Pinpoint the cell where the given text exists, returning its [X, Y] midpoint coordinate. 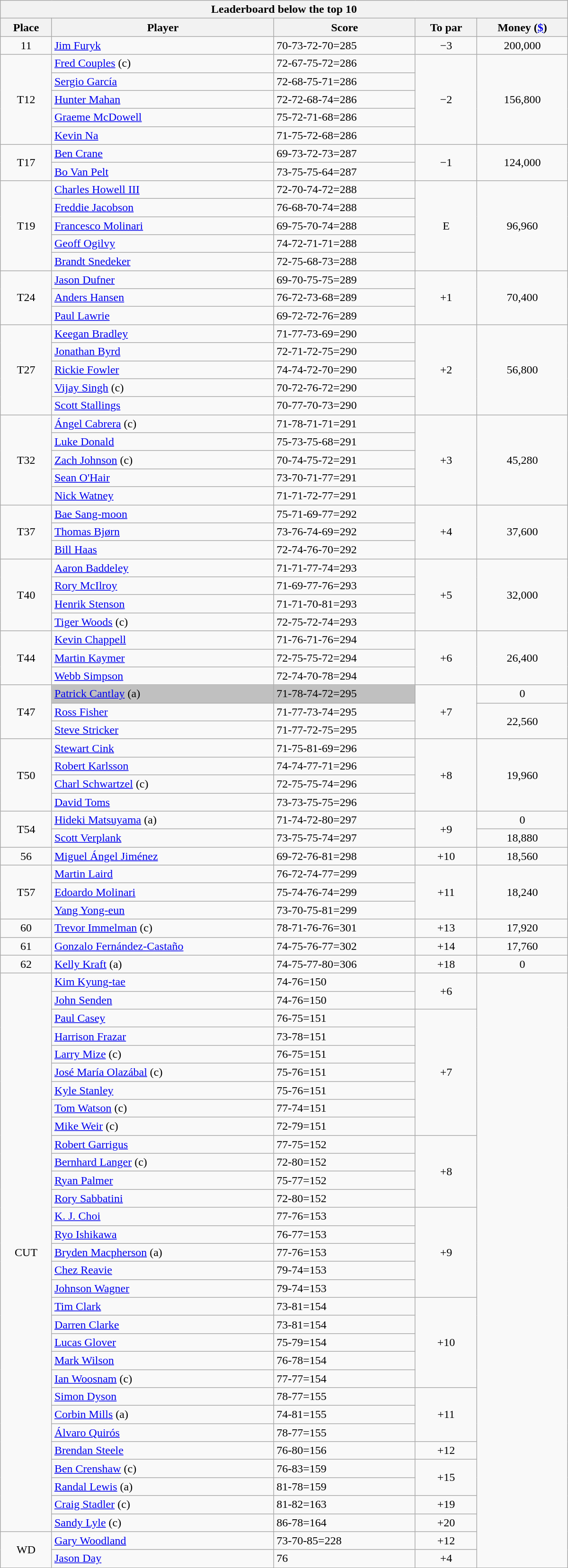
71-78-71-71=291 [345, 424]
Player [163, 27]
Geoff Ogilvy [163, 244]
Bernhard Langer (c) [163, 1162]
Charles Howell III [163, 189]
76-83=159 [345, 1469]
60 [27, 928]
72-75-75-72=294 [345, 658]
17,760 [523, 946]
Kevin Na [163, 135]
73-75-75-64=287 [345, 171]
Mike Weir (c) [163, 1126]
61 [27, 946]
Robert Garrigus [163, 1144]
Anders Hansen [163, 298]
71-75-72-68=286 [345, 135]
74-72-71-71=288 [345, 244]
Edoardo Molinari [163, 892]
T57 [27, 892]
74-74-72-70=290 [345, 370]
Bae Sang-moon [163, 514]
37,600 [523, 532]
T54 [27, 829]
18,880 [523, 838]
81-78=159 [345, 1487]
+5 [446, 595]
Paul Casey [163, 1018]
+3 [446, 460]
Simon Dyson [163, 1397]
T50 [27, 775]
74-75-77-80=306 [345, 964]
+2 [446, 370]
Gonzalo Fernández-Castaño [163, 946]
70,400 [523, 298]
69-70-75-75=289 [345, 280]
Stewart Cink [163, 748]
71-77-73-74=295 [345, 712]
T37 [27, 532]
124,000 [523, 162]
Randal Lewis (a) [163, 1487]
72-72-68-74=286 [345, 99]
T27 [27, 370]
62 [27, 964]
T12 [27, 99]
Brandt Snedeker [163, 262]
+1 [446, 298]
David Toms [163, 802]
T47 [27, 712]
Mark Wilson [163, 1360]
73-73-75-75=296 [345, 802]
73-78=151 [345, 1036]
Gary Woodland [163, 1541]
Chez Reavie [163, 1270]
Webb Simpson [163, 676]
Rory Sabbatini [163, 1198]
WD [27, 1550]
Darren Clarke [163, 1324]
Leaderboard below the top 10 [284, 9]
T17 [27, 162]
José María Olazábal (c) [163, 1072]
+14 [446, 946]
+19 [446, 1505]
Scott Verplank [163, 838]
Álvaro Quirós [163, 1433]
76 [345, 1559]
74-75-76-77=302 [345, 946]
70-73-72-70=285 [345, 45]
E [446, 225]
71-69-77-76=293 [345, 586]
Ben Crane [163, 153]
John Senden [163, 1000]
75-71-69-77=292 [345, 514]
Graeme McDowell [163, 117]
Place [27, 27]
72-75-72-74=293 [345, 622]
Zach Johnson (c) [163, 460]
Steve Stricker [163, 730]
11 [27, 45]
To par [446, 27]
70-74-75-72=291 [345, 460]
71-71-72-77=291 [345, 496]
26,400 [523, 658]
69-72-72-76=289 [345, 316]
Corbin Mills (a) [163, 1415]
73-70-71-77=291 [345, 478]
200,000 [523, 45]
Sandy Lyle (c) [163, 1523]
Martin Kaymer [163, 658]
76-77=153 [345, 1234]
Bo Van Pelt [163, 171]
76-72-73-68=289 [345, 298]
72-79=151 [345, 1126]
76-80=156 [345, 1451]
78-71-76-76=301 [345, 928]
Freddie Jacobson [163, 207]
17,920 [523, 928]
Henrik Stenson [163, 604]
Sean O'Hair [163, 478]
96,960 [523, 225]
+20 [446, 1523]
73-70-85=228 [345, 1541]
Bryden Macpherson (a) [163, 1252]
T24 [27, 298]
75-79=154 [345, 1342]
+13 [446, 928]
T19 [27, 225]
CUT [27, 1252]
71-71-77-74=293 [345, 568]
71-78-74-72=295 [345, 694]
Money ($) [523, 27]
Jonathan Byrd [163, 352]
22,560 [523, 721]
Keegan Bradley [163, 334]
81-82=163 [345, 1505]
−3 [446, 45]
71-77-72-75=295 [345, 730]
71-71-70-81=293 [345, 604]
Ross Fisher [163, 712]
70-77-70-73=290 [345, 406]
71-77-73-69=290 [345, 334]
72-68-75-71=286 [345, 81]
73-76-74-69=292 [345, 532]
Kelly Kraft (a) [163, 964]
Tiger Woods (c) [163, 622]
Martin Laird [163, 874]
70-72-76-72=290 [345, 388]
−2 [446, 99]
Sergio García [163, 81]
Ángel Cabrera (c) [163, 424]
77-77=154 [345, 1379]
Jim Furyk [163, 45]
Lucas Glover [163, 1342]
Miguel Ángel Jiménez [163, 856]
Trevor Immelman (c) [163, 928]
32,000 [523, 595]
Nick Watney [163, 496]
18,560 [523, 856]
Bill Haas [163, 550]
69-73-72-73=287 [345, 153]
75-74-76-74=299 [345, 892]
Aaron Baddeley [163, 568]
72-70-74-72=288 [345, 189]
Vijay Singh (c) [163, 388]
Ryo Ishikawa [163, 1234]
77-74=151 [345, 1108]
Craig Stadler (c) [163, 1505]
+15 [446, 1478]
Jason Dufner [163, 280]
Yang Yong-eun [163, 910]
Scott Stallings [163, 406]
156,800 [523, 99]
69-72-76-81=298 [345, 856]
Ryan Palmer [163, 1180]
56,800 [523, 370]
76-68-70-74=288 [345, 207]
75-72-71-68=286 [345, 117]
71-74-72-80=297 [345, 820]
74-81=155 [345, 1415]
Brendan Steele [163, 1451]
19,960 [523, 775]
Rickie Fowler [163, 370]
Kevin Chappell [163, 640]
Tom Watson (c) [163, 1108]
Hunter Mahan [163, 99]
T44 [27, 658]
Johnson Wagner [163, 1288]
Harrison Frazar [163, 1036]
18,240 [523, 892]
56 [27, 856]
Charl Schwartzel (c) [163, 784]
Jason Day [163, 1559]
86-78=164 [345, 1523]
T40 [27, 595]
77-75=152 [345, 1144]
72-75-68-73=288 [345, 262]
+18 [446, 964]
Patrick Cantlay (a) [163, 694]
Luke Donald [163, 442]
Ian Woosnam (c) [163, 1379]
Thomas Bjørn [163, 532]
71-76-71-76=294 [345, 640]
72-67-75-72=286 [345, 63]
71-75-81-69=296 [345, 748]
72-71-72-75=290 [345, 352]
73-75-75-74=297 [345, 838]
74-74-77-71=296 [345, 766]
75-77=152 [345, 1180]
72-74-70-78=294 [345, 676]
−1 [446, 162]
Larry Mize (c) [163, 1054]
Rory McIlroy [163, 586]
Paul Lawrie [163, 316]
Fred Couples (c) [163, 63]
73-70-75-81=299 [345, 910]
Ben Crenshaw (c) [163, 1469]
Score [345, 27]
69-75-70-74=288 [345, 226]
T32 [27, 460]
Francesco Molinari [163, 226]
75-73-75-68=291 [345, 442]
K. J. Choi [163, 1216]
Hideki Matsuyama (a) [163, 820]
Kim Kyung-tae [163, 982]
Kyle Stanley [163, 1090]
76-72-74-77=299 [345, 874]
Tim Clark [163, 1306]
45,280 [523, 460]
Robert Karlsson [163, 766]
72-75-75-74=296 [345, 784]
72-74-76-70=292 [345, 550]
76-78=154 [345, 1360]
